Find where the given text appears and provide that cell's center as [X, Y] coordinate. 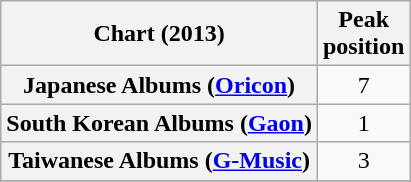
Chart (2013) [160, 34]
South Korean Albums (Gaon) [160, 123]
Peakposition [363, 34]
Japanese Albums (Oricon) [160, 85]
7 [363, 85]
Taiwanese Albums (G-Music) [160, 161]
1 [363, 123]
3 [363, 161]
